For the text-containing cell, return its midpoint in [X, Y] coordinate format. 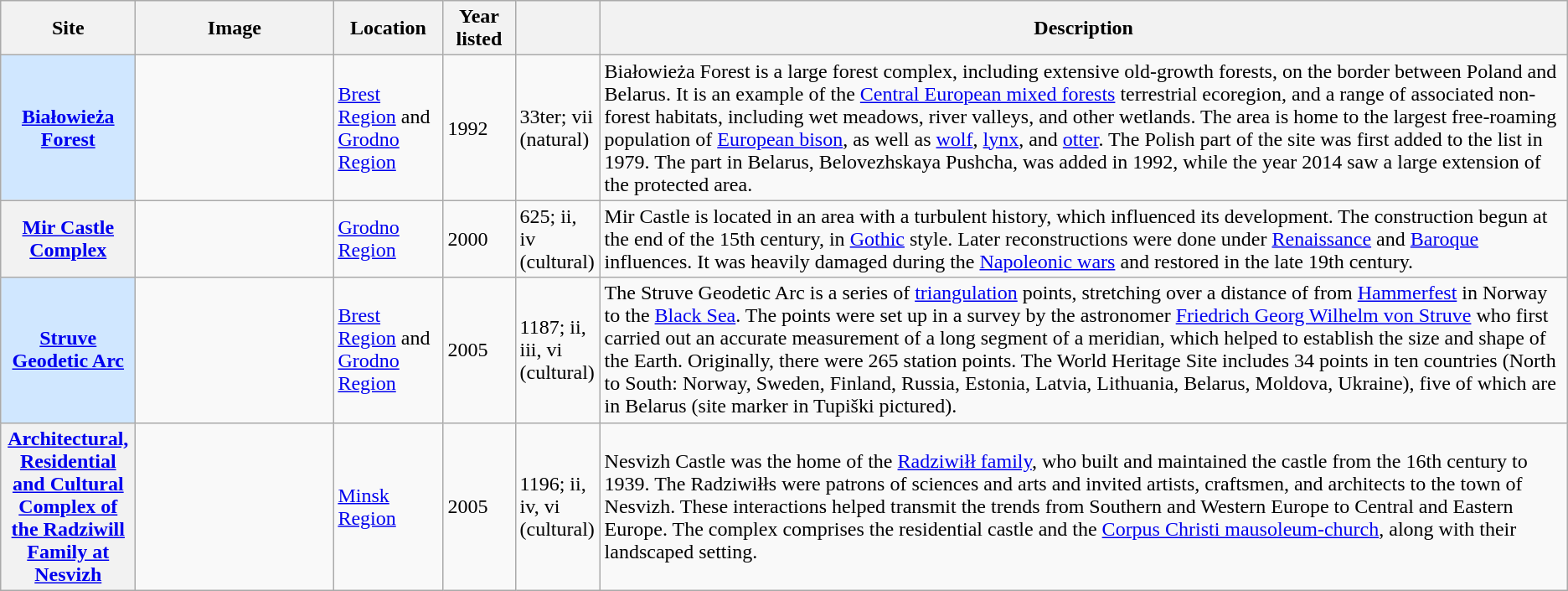
Białowieża Forest [69, 127]
2000 [479, 239]
Architectural, Residential and Cultural Complex of the Radziwill Family at Nesvizh [69, 506]
Description [1084, 29]
Site [69, 29]
625; ii, iv (cultural) [558, 239]
Minsk Region [389, 506]
33ter; vii (natural) [558, 127]
Location [389, 29]
Mir Castle Complex [69, 239]
Year listed [479, 29]
Image [235, 29]
1187; ii, iii, vi (cultural) [558, 350]
Struve Geodetic Arc [69, 350]
1992 [479, 127]
Grodno Region [389, 239]
1196; ii, iv, vi (cultural) [558, 506]
